Search for the cell housing the specified text and yield its (X, Y) center coordinate. 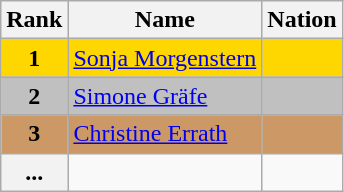
2 (34, 96)
Nation (302, 20)
Name (165, 20)
... (34, 172)
Christine Errath (165, 134)
Simone Gräfe (165, 96)
Sonja Morgenstern (165, 58)
1 (34, 58)
3 (34, 134)
Rank (34, 20)
